For the text-containing cell, return its midpoint in (x, y) coordinate format. 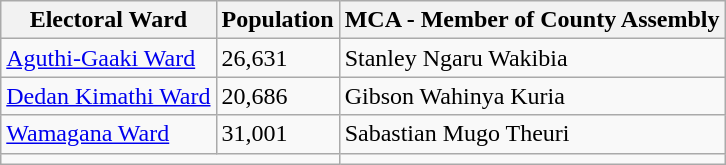
26,631 (278, 58)
Gibson Wahinya Kuria (532, 96)
Wamagana Ward (108, 134)
Electoral Ward (108, 20)
Sabastian Mugo Theuri (532, 134)
Aguthi-Gaaki Ward (108, 58)
MCA - Member of County Assembly (532, 20)
Dedan Kimathi Ward (108, 96)
Stanley Ngaru Wakibia (532, 58)
31,001 (278, 134)
Population (278, 20)
20,686 (278, 96)
